Output the [x, y] coordinate of the center of the cell containing the given text.  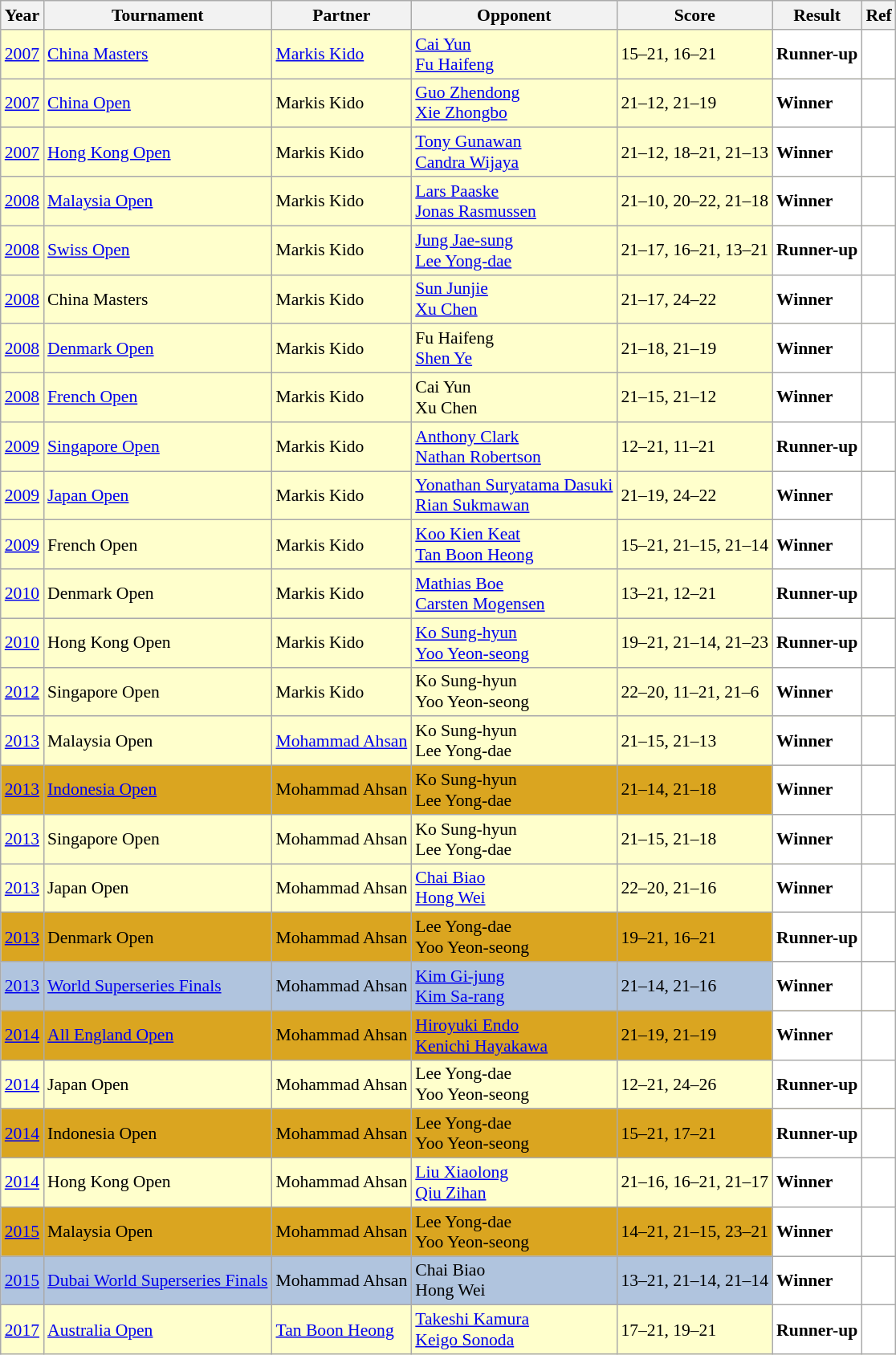
12–21, 24–26 [694, 1084]
Partner [341, 15]
19–21, 21–14, 21–23 [694, 642]
21–14, 21–18 [694, 790]
2017 [22, 1329]
17–21, 19–21 [694, 1329]
Score [694, 15]
Dubai World Superseries Finals [157, 1281]
21–12, 18–21, 21–13 [694, 153]
Hiroyuki Endo Kenichi Hayakawa [514, 1036]
21–14, 21–16 [694, 986]
Lars Paaske Jonas Rasmussen [514, 201]
China Open [157, 103]
Koo Kien Keat Tan Boon Heong [514, 544]
2012 [22, 692]
15–21, 16–21 [694, 55]
Jung Jae-sung Lee Yong-dae [514, 250]
Liu Xiaolong Qiu Zihan [514, 1183]
All England Open [157, 1036]
Tournament [157, 15]
21–10, 20–22, 21–18 [694, 201]
22–20, 11–21, 21–6 [694, 692]
21–17, 24–22 [694, 299]
21–12, 21–19 [694, 103]
15–21, 21–15, 21–14 [694, 544]
21–19, 21–19 [694, 1036]
13–21, 12–21 [694, 594]
Swiss Open [157, 250]
Yonathan Suryatama Dasuki Rian Sukmawan [514, 496]
13–21, 21–14, 21–14 [694, 1281]
Kim Gi-jung Kim Sa-rang [514, 986]
21–18, 21–19 [694, 348]
21–15, 21–12 [694, 398]
Tony Gunawan Candra Wijaya [514, 153]
21–17, 16–21, 13–21 [694, 250]
21–15, 21–13 [694, 742]
Cai Yun Fu Haifeng [514, 55]
Year [22, 15]
Australia Open [157, 1329]
Fu Haifeng Shen Ye [514, 348]
Result [817, 15]
Anthony Clark Nathan Robertson [514, 446]
Cai Yun Xu Chen [514, 398]
Tan Boon Heong [341, 1329]
21–19, 24–22 [694, 496]
21–16, 16–21, 21–17 [694, 1183]
Sun Junjie Xu Chen [514, 299]
Ref [878, 15]
15–21, 17–21 [694, 1133]
19–21, 16–21 [694, 938]
22–20, 21–16 [694, 888]
Takeshi Kamura Keigo Sonoda [514, 1329]
World Superseries Finals [157, 986]
14–21, 21–15, 23–21 [694, 1231]
Mathias Boe Carsten Mogensen [514, 594]
21–15, 21–18 [694, 840]
12–21, 11–21 [694, 446]
Guo Zhendong Xie Zhongbo [514, 103]
Opponent [514, 15]
